Provide the (x, y) coordinate of the cell's center where the given text is located.  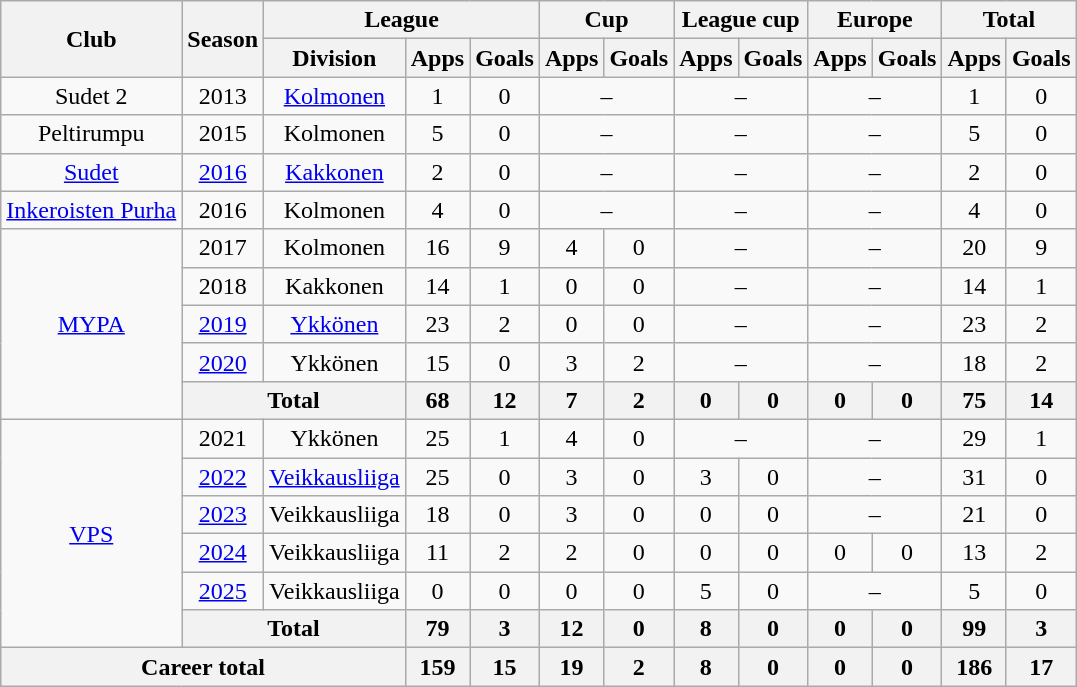
186 (974, 667)
Sudet 2 (92, 96)
Season (223, 39)
7 (571, 400)
2021 (223, 438)
2019 (223, 324)
Inkeroisten Purha (92, 210)
29 (974, 438)
Club (92, 39)
79 (437, 629)
159 (437, 667)
16 (437, 248)
17 (1041, 667)
75 (974, 400)
VPS (92, 533)
2020 (223, 362)
Cup (606, 20)
2022 (223, 477)
2024 (223, 553)
League cup (741, 20)
31 (974, 477)
2015 (223, 134)
Europe (875, 20)
2018 (223, 286)
Career total (203, 667)
MYPA (92, 324)
13 (974, 553)
68 (437, 400)
2013 (223, 96)
Peltirumpu (92, 134)
11 (437, 553)
Sudet (92, 172)
21 (974, 515)
Division (335, 58)
2023 (223, 515)
2017 (223, 248)
99 (974, 629)
League (402, 20)
19 (571, 667)
2025 (223, 591)
20 (974, 248)
